From the cell containing the given text, extract its center point as [x, y] coordinate. 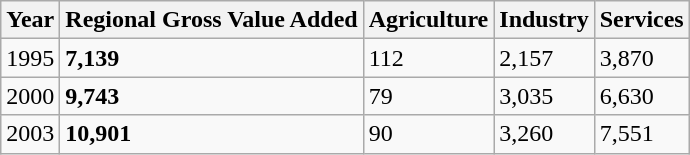
112 [428, 58]
2003 [30, 134]
3,870 [642, 58]
Industry [544, 20]
3,035 [544, 96]
7,139 [212, 58]
7,551 [642, 134]
90 [428, 134]
6,630 [642, 96]
10,901 [212, 134]
2,157 [544, 58]
Agriculture [428, 20]
2000 [30, 96]
9,743 [212, 96]
79 [428, 96]
Regional Gross Value Added [212, 20]
Services [642, 20]
Year [30, 20]
3,260 [544, 134]
1995 [30, 58]
